Search for the cell housing the specified text and yield its [x, y] center coordinate. 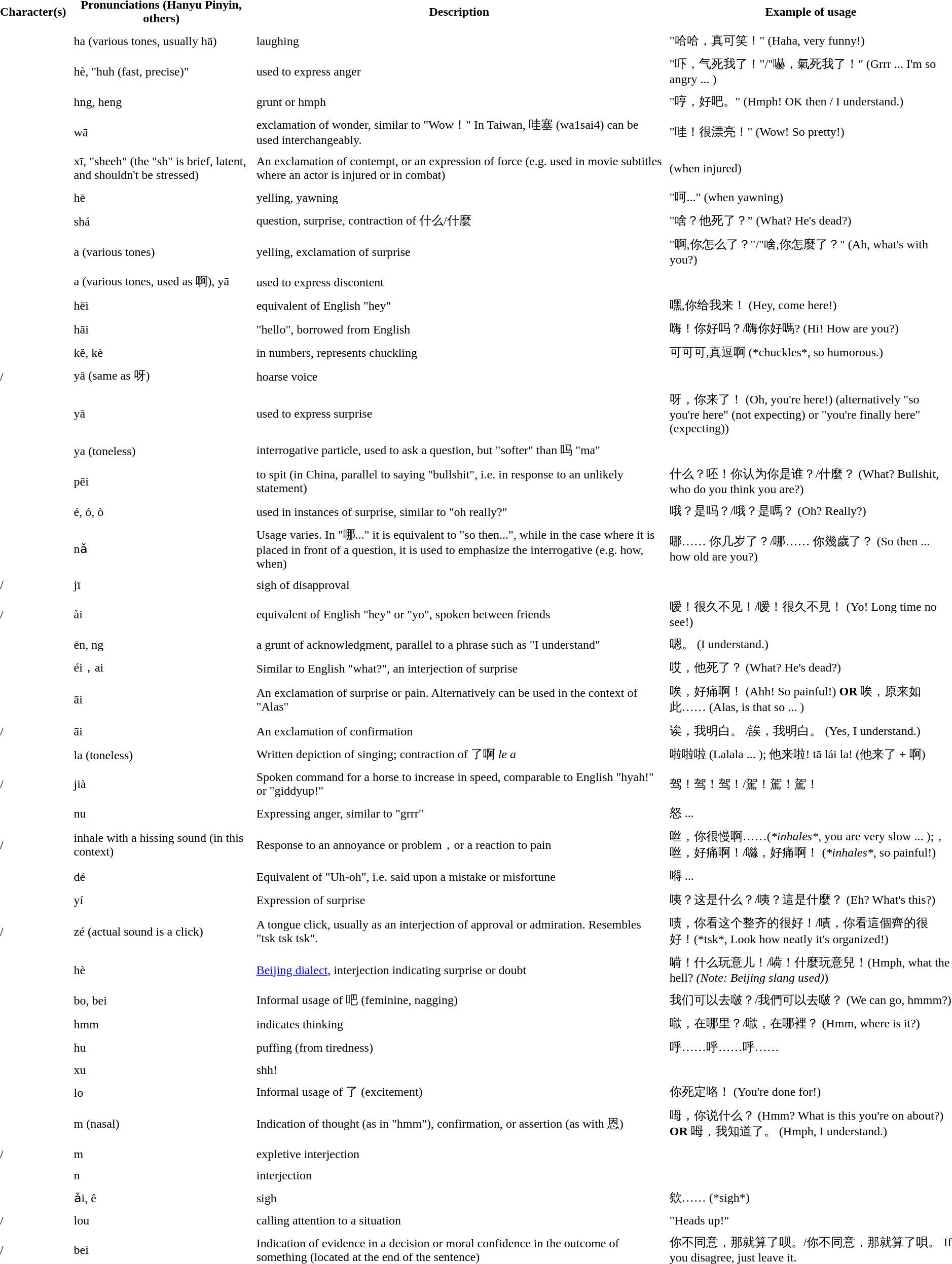
Informal usage of 吧 (feminine, nagging) [459, 1000]
ēn, ng [161, 645]
yā [161, 414]
a grunt of acknowledgment, parallel to a phrase such as "I understand" [459, 645]
jī [161, 585]
hmm [161, 1024]
calling attention to a situation [459, 1220]
equivalent of English "hey" or "yo", spoken between friends [459, 614]
hē [161, 198]
expletive interjection [459, 1155]
A tongue click, usually as an interjection of approval or admiration. Resembles "tsk tsk tsk". [459, 932]
An exclamation of confirmation [459, 731]
question, surprise, contraction of 什么/什麼 [459, 221]
exclamation of wonder, similar to "Wow！" In Taiwan, 哇塞 (wa1sai4) can be used interchangeably. [459, 132]
An exclamation of contempt, or an expression of force (e.g. used in movie subtitles where an actor is injured or in combat) [459, 168]
An exclamation of surprise or pain. Alternatively can be used in the context of "Alas" [459, 699]
interjection [459, 1176]
é, ó, ò [161, 512]
sigh of disapproval [459, 585]
hng, heng [161, 102]
Response to an annoyance or problem，or a reaction to pain [459, 845]
Similar to English "what?", an interjection of surprise [459, 668]
lou [161, 1220]
xī, "sheeh" (the "sh" is brief, latent, and shouldn't be stressed) [161, 168]
sigh [459, 1198]
Equivalent of "Uh-oh", i.e. said upon a mistake or misfortune [459, 877]
a (various tones) [161, 251]
interrogative particle, used to ask a question, but "softer" than 吗 "ma" [459, 451]
Beijing dialect, interjection indicating surprise or doubt [459, 970]
xu [161, 1070]
n [161, 1176]
inhale with a hissing sound (in this context) [161, 845]
pēi [161, 481]
to spit (in China, parallel to saying "bullshit", i.e. in response to an unlikely statement) [459, 481]
ha (various tones, usually hā) [161, 41]
Spoken command for a horse to increase in speed, comparable to English "hyah!" or "giddyup!" [459, 784]
Written depiction of singing; contraction of 了啊 le a [459, 755]
dé [161, 877]
a (various tones, used as 啊), yā [161, 282]
lo [161, 1093]
nu [161, 813]
yā (same as 呀) [161, 376]
laughing [459, 41]
"hello", borrowed from English [459, 329]
ya (toneless) [161, 451]
m (nasal) [161, 1124]
m [161, 1155]
hāi [161, 329]
yí [161, 900]
yelling, exclamation of surprise [459, 251]
used to express anger [459, 71]
hè, "huh (fast, precise)" [161, 71]
puffing (from tiredness) [459, 1048]
hēi [161, 306]
yelling, yawning [459, 198]
wā [161, 132]
hu [161, 1048]
in numbers, represents chuckling [459, 353]
Expression of surprise [459, 900]
ài [161, 614]
kě, kè [161, 353]
nǎ [161, 549]
jià [161, 784]
ǎi, ê [161, 1198]
hoarse voice [459, 376]
used to express discontent [459, 282]
grunt or hmph [459, 102]
Indication of thought (as in "hmm"), confirmation, or assertion (as with 恩) [459, 1124]
used in instances of surprise, similar to "oh really?" [459, 512]
Expressing anger, similar to "grrr" [459, 813]
éi，ai [161, 668]
Informal usage of 了 (excitement) [459, 1093]
indicates thinking [459, 1024]
bo, bei [161, 1000]
la (toneless) [161, 755]
used to express surprise [459, 414]
shá [161, 221]
equivalent of English "hey" [459, 306]
hè [161, 970]
zé (actual sound is a click) [161, 932]
shh! [459, 1070]
